Capture the cell that displays the provided text and extract its (X, Y) central coordinate. 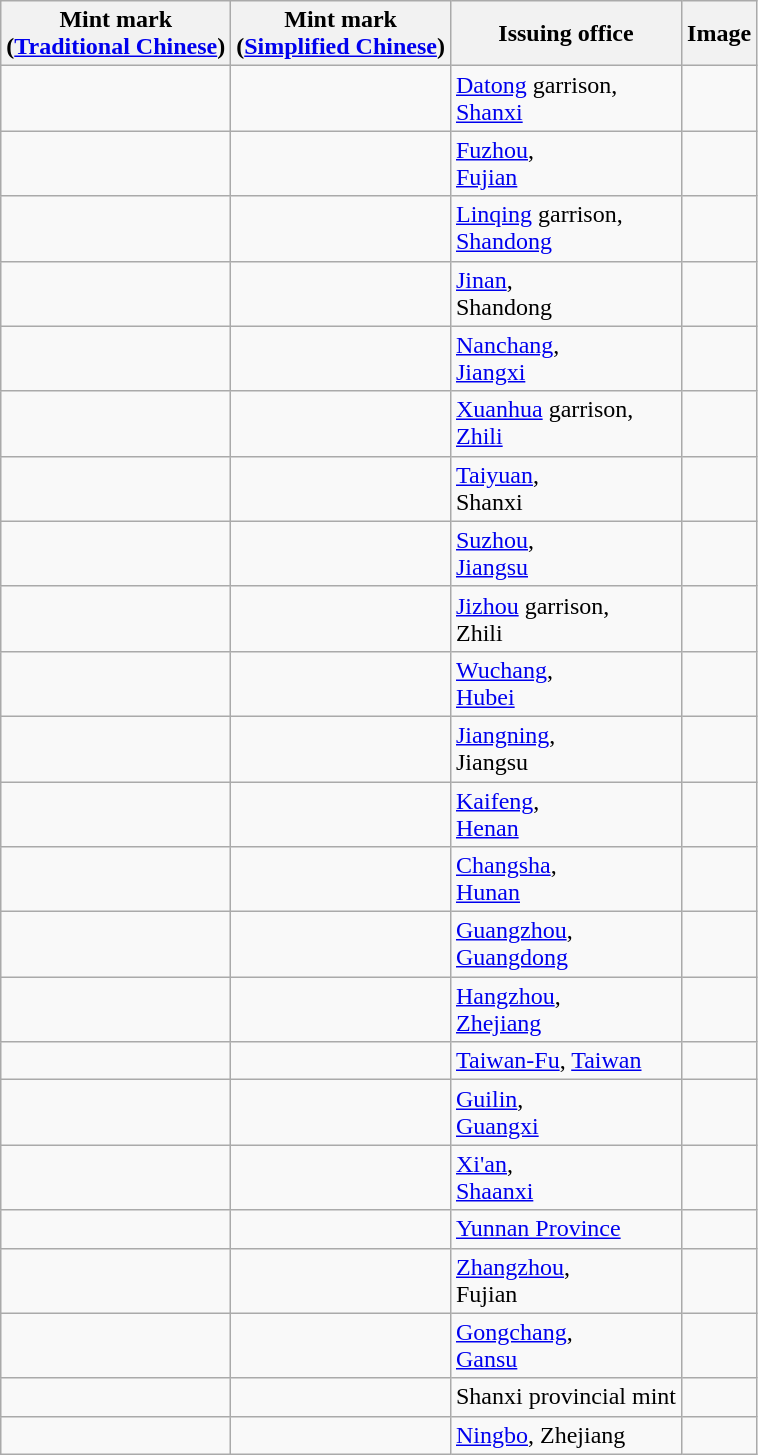
Zhangzhou,Fujian (566, 1280)
Mint mark(Traditional Chinese) (116, 34)
Wuchang,Hubei (566, 684)
Datong garrison,Shanxi (566, 98)
Issuing office (566, 34)
Fuzhou,Fujian (566, 164)
Changsha,Hunan (566, 880)
Jiangning,Jiangsu (566, 748)
Yunnan Province (566, 1229)
Taiyuan,Shanxi (566, 488)
Mint mark(Simplified Chinese) (341, 34)
Nanchang,Jiangxi (566, 358)
Hangzhou,Zhejiang (566, 1010)
Xuanhua garrison,Zhili (566, 424)
Guilin,Guangxi (566, 1112)
Gongchang,Gansu (566, 1346)
Shanxi provincial mint (566, 1397)
Xi'an,Shaanxi (566, 1178)
Suzhou,Jiangsu (566, 554)
Taiwan-Fu, Taiwan (566, 1061)
Guangzhou,Guangdong (566, 944)
Jinan,Shandong (566, 294)
Ningbo, Zhejiang (566, 1435)
Linqing garrison,Shandong (566, 228)
Kaifeng,Henan (566, 814)
Jizhou garrison,Zhili (566, 618)
Image (720, 34)
